Provide the [x, y] coordinate of the cell's center where the given text is located.  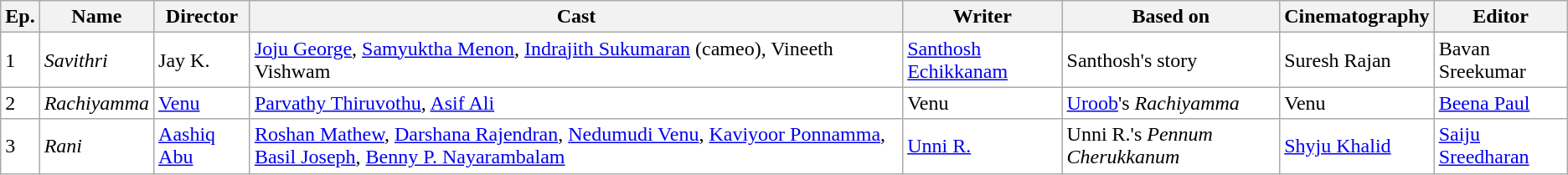
2 [20, 103]
Editor [1501, 17]
Jay K. [203, 60]
Cinematography [1357, 17]
Ep. [20, 17]
Suresh Rajan [1357, 60]
Parvathy Thiruvothu, Asif Ali [576, 103]
Bavan Sreekumar [1501, 60]
3 [20, 146]
Roshan Mathew, Darshana Rajendran, Nedumudi Venu, Kaviyoor Ponnamma, Basil Joseph, Benny P. Nayarambalam [576, 146]
Cast [576, 17]
Uroob's Rachiyamma [1171, 103]
Santhosh's story [1171, 60]
Shyju Khalid [1357, 146]
Writer [983, 17]
Unni R. [983, 146]
Rani [96, 146]
Rachiyamma [96, 103]
Saiju Sreedharan [1501, 146]
Unni R.'s Pennum Cherukkanum [1171, 146]
Based on [1171, 17]
Aashiq Abu [203, 146]
Beena Paul [1501, 103]
1 [20, 60]
Name [96, 17]
Santhosh Echikkanam [983, 60]
Joju George, Samyuktha Menon, Indrajith Sukumaran (cameo), Vineeth Vishwam [576, 60]
Director [203, 17]
Savithri [96, 60]
